Extract the (x, y) coordinate from the center of the cell holding the provided text.  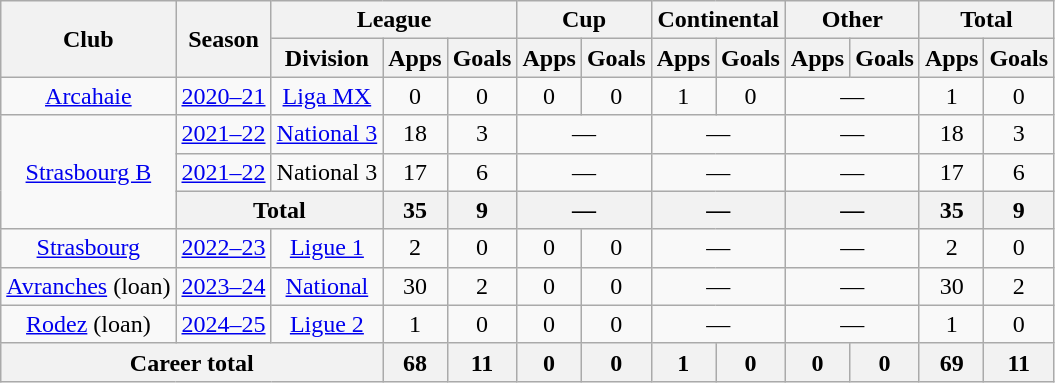
Arcahaie (88, 96)
2024–25 (224, 324)
Ligue 2 (327, 324)
2022–23 (224, 248)
Season (224, 39)
69 (951, 362)
Liga MX (327, 96)
Strasbourg (88, 248)
Avranches (loan) (88, 286)
Rodez (loan) (88, 324)
Club (88, 39)
Cup (584, 20)
Division (327, 58)
Continental (718, 20)
Other (852, 20)
National (327, 286)
League (394, 20)
Strasbourg B (88, 172)
2023–24 (224, 286)
2020–21 (224, 96)
Career total (192, 362)
68 (415, 362)
Ligue 1 (327, 248)
